Output the [x, y] coordinate of the center of the cell containing the given text.  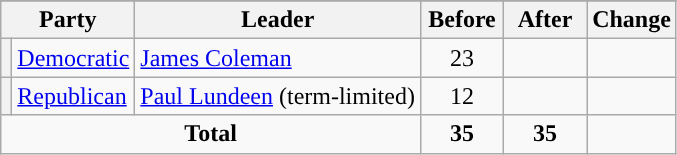
12 [462, 96]
Democratic [74, 58]
Party [68, 20]
Paul Lundeen (term-limited) [278, 96]
Before [462, 20]
After [546, 20]
Republican [74, 96]
Total [211, 134]
James Coleman [278, 58]
23 [462, 58]
Change [632, 20]
Leader [278, 20]
